Capture the cell that displays the provided text and extract its (x, y) central coordinate. 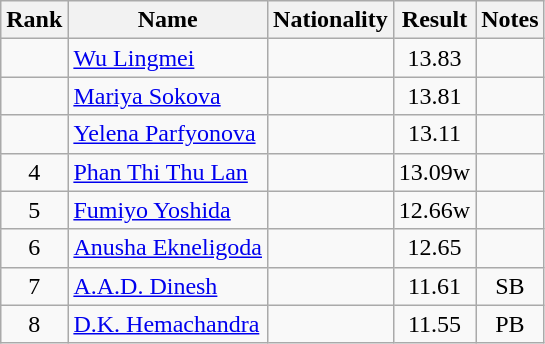
13.11 (434, 134)
11.55 (434, 324)
12.65 (434, 248)
D.K. Hemachandra (168, 324)
PB (510, 324)
Nationality (331, 20)
Notes (510, 20)
11.61 (434, 286)
13.81 (434, 96)
Wu Lingmei (168, 58)
Anusha Ekneligoda (168, 248)
5 (34, 210)
Fumiyo Yoshida (168, 210)
12.66w (434, 210)
Yelena Parfyonova (168, 134)
Result (434, 20)
8 (34, 324)
4 (34, 172)
13.83 (434, 58)
7 (34, 286)
SB (510, 286)
A.A.D. Dinesh (168, 286)
Rank (34, 20)
13.09w (434, 172)
Mariya Sokova (168, 96)
Name (168, 20)
6 (34, 248)
Phan Thi Thu Lan (168, 172)
